Identify which cell holds the provided text, then report its [X, Y] central coordinate. 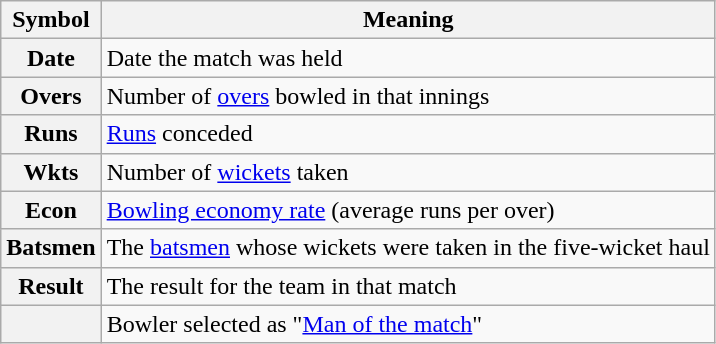
The result for the team in that match [408, 286]
The batsmen whose wickets were taken in the five-wicket haul [408, 248]
Wkts [51, 172]
Result [51, 286]
Runs conceded [408, 134]
Econ [51, 210]
Number of wickets taken [408, 172]
Date [51, 58]
Symbol [51, 20]
Number of overs bowled in that innings [408, 96]
Bowling economy rate (average runs per over) [408, 210]
Date the match was held [408, 58]
Bowler selected as "Man of the match" [408, 324]
Batsmen [51, 248]
Overs [51, 96]
Meaning [408, 20]
Runs [51, 134]
